Scan for the cell matching the given text and deliver its [X, Y] coordinate at center. 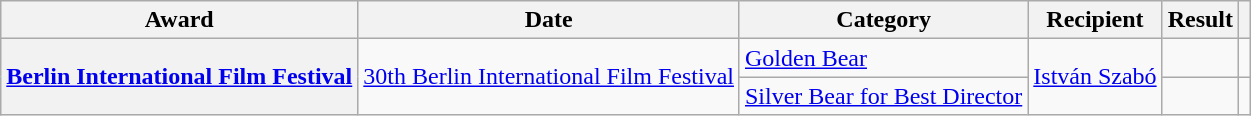
Award [180, 20]
Silver Bear for Best Director [883, 96]
Recipient [1095, 20]
Berlin International Film Festival [180, 77]
Category [883, 20]
Golden Bear [883, 58]
Date [549, 20]
Result [1200, 20]
István Szabó [1095, 77]
30th Berlin International Film Festival [549, 77]
